Capture the cell that displays the provided text and extract its (X, Y) central coordinate. 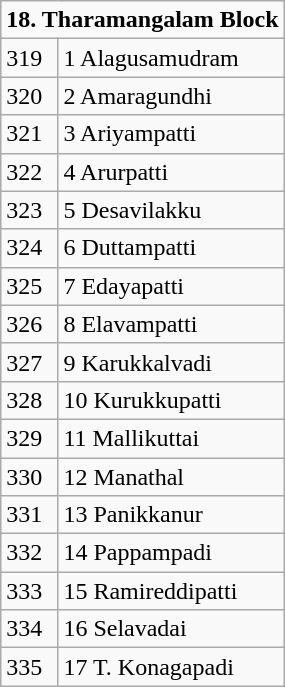
11 Mallikuttai (171, 438)
334 (30, 629)
15 Ramireddipatti (171, 591)
16 Selavadai (171, 629)
332 (30, 553)
17 T. Konagapadi (171, 667)
324 (30, 248)
335 (30, 667)
8 Elavampatti (171, 324)
1 Alagusamudram (171, 58)
10 Kurukkupatti (171, 400)
6 Duttampatti (171, 248)
5 Desavilakku (171, 210)
322 (30, 172)
12 Manathal (171, 477)
4 Arurpatti (171, 172)
328 (30, 400)
18. Tharamangalam Block (142, 20)
329 (30, 438)
333 (30, 591)
321 (30, 134)
319 (30, 58)
325 (30, 286)
2 Amaragundhi (171, 96)
331 (30, 515)
327 (30, 362)
14 Pappampadi (171, 553)
13 Panikkanur (171, 515)
323 (30, 210)
3 Ariyampatti (171, 134)
7 Edayapatti (171, 286)
9 Karukkalvadi (171, 362)
330 (30, 477)
320 (30, 96)
326 (30, 324)
